Capture the cell that displays the provided text and extract its (X, Y) central coordinate. 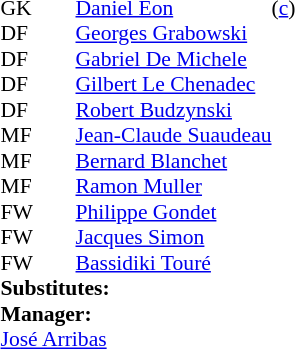
Jacques Simon (174, 237)
Bernard Blanchet (174, 161)
Substitutes: (136, 289)
Gilbert Le Chenadec (174, 85)
Bassidiki Touré (174, 263)
Manager: (136, 314)
Gabriel De Michele (174, 59)
Georges Grabowski (174, 33)
Philippe Gondet (174, 212)
Ramon Muller (174, 187)
Jean-Claude Suaudeau (174, 135)
Robert Budzynski (174, 110)
